Output the [X, Y] coordinate of the center of the cell containing the given text.  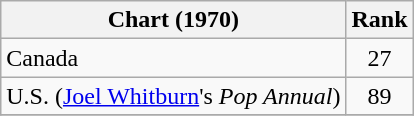
U.S. (Joel Whitburn's Pop Annual) [174, 96]
Canada [174, 58]
Rank [380, 20]
Chart (1970) [174, 20]
89 [380, 96]
27 [380, 58]
